Scan for the cell matching the given text and deliver its [x, y] coordinate at center. 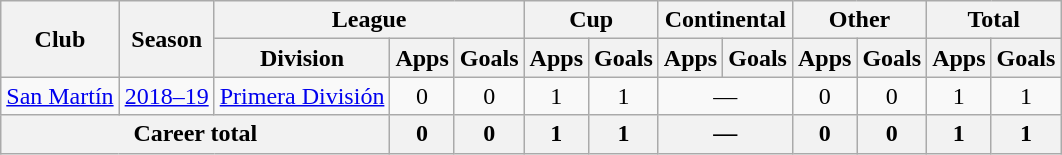
Career total [196, 134]
League [369, 20]
Club [60, 39]
Total [994, 20]
Primera División [302, 96]
Continental [725, 20]
Other [859, 20]
San Martín [60, 96]
Season [166, 39]
2018–19 [166, 96]
Division [302, 58]
Cup [591, 20]
